Extract the (X, Y) coordinate from the center of the cell holding the provided text.  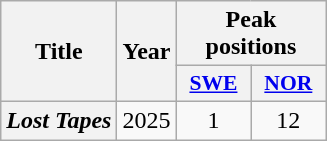
12 (288, 120)
Title (59, 52)
1 (214, 120)
NOR (288, 84)
Lost Tapes (59, 120)
Year (146, 52)
Peak positions (251, 34)
2025 (146, 120)
SWE (214, 84)
